Determine the [X, Y] coordinate at the center of the cell enclosing the given text.  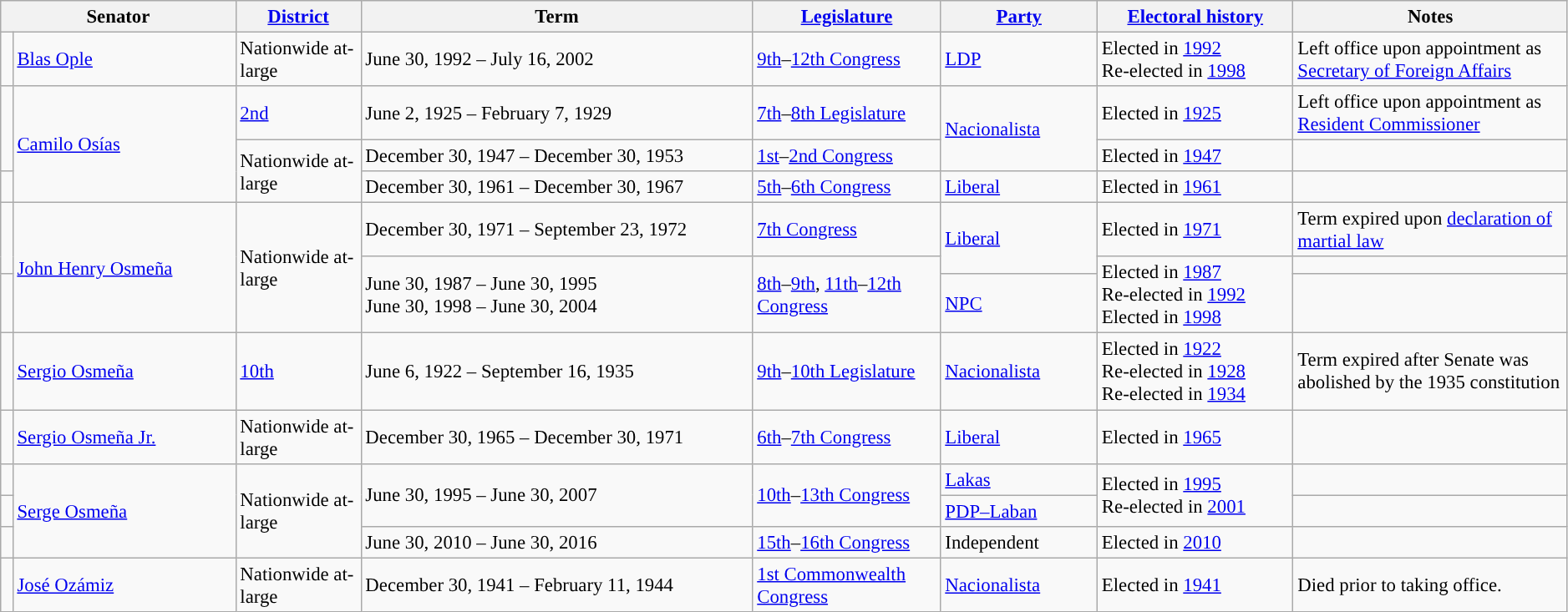
1st Commonwealth Congress [847, 584]
8th–9th, 11th–12th Congress [847, 296]
7th–8th Legislature [847, 114]
June 6, 1922 – September 16, 1935 [556, 372]
Elected in 1947 [1195, 156]
Elected in 1992Re-elected in 1998 [1195, 60]
Blas Ople [124, 60]
Elected in 2010 [1195, 542]
December 30, 1965 – December 30, 1971 [556, 438]
Term [556, 17]
Camilo Osías [124, 144]
December 30, 1941 – February 11, 1944 [556, 584]
Died prior to taking office. [1430, 584]
June 30, 1987 – June 30, 1995June 30, 1998 – June 30, 2004 [556, 296]
Elected in 1925 [1195, 114]
5th–6th Congress [847, 187]
2nd [298, 114]
District [298, 17]
December 30, 1961 – December 30, 1967 [556, 187]
LDP [1019, 60]
10th [298, 372]
9th–12th Congress [847, 60]
Elected in 1961 [1195, 187]
1st–2nd Congress [847, 156]
December 30, 1971 – September 23, 1972 [556, 230]
Sergio Osmeña Jr. [124, 438]
Elected in 1922Re-elected in 1928Re-elected in 1934 [1195, 372]
Elected in 1995Re-elected in 2001 [1195, 494]
Lakas [1019, 479]
Sergio Osmeña [124, 372]
6th–7th Congress [847, 438]
December 30, 1947 – December 30, 1953 [556, 156]
Legislature [847, 17]
June 30, 2010 – June 30, 2016 [556, 542]
NPC [1019, 304]
June 2, 1925 – February 7, 1929 [556, 114]
Left office upon appointment as Secretary of Foreign Affairs [1430, 60]
Party [1019, 17]
7th Congress [847, 230]
Elected in 1965 [1195, 438]
Elected in 1987Re-elected in 1992Elected in 1998 [1195, 296]
9th–10th Legislature [847, 372]
Left office upon appointment as Resident Commissioner [1430, 114]
PDP–Laban [1019, 511]
Notes [1430, 17]
Elected in 1941 [1195, 584]
Independent [1019, 542]
Serge Osmeña [124, 511]
José Ozámiz [124, 584]
15th–16th Congress [847, 542]
Senator [119, 17]
Elected in 1971 [1195, 230]
Electoral history [1195, 17]
June 30, 1995 – June 30, 2007 [556, 494]
John Henry Osmeña [124, 268]
June 30, 1992 – July 16, 2002 [556, 60]
Term expired after Senate was abolished by the 1935 constitution [1430, 372]
Term expired upon declaration of martial law [1430, 230]
10th–13th Congress [847, 494]
